Provide the [X, Y] coordinate of the cell's center where the given text is located.  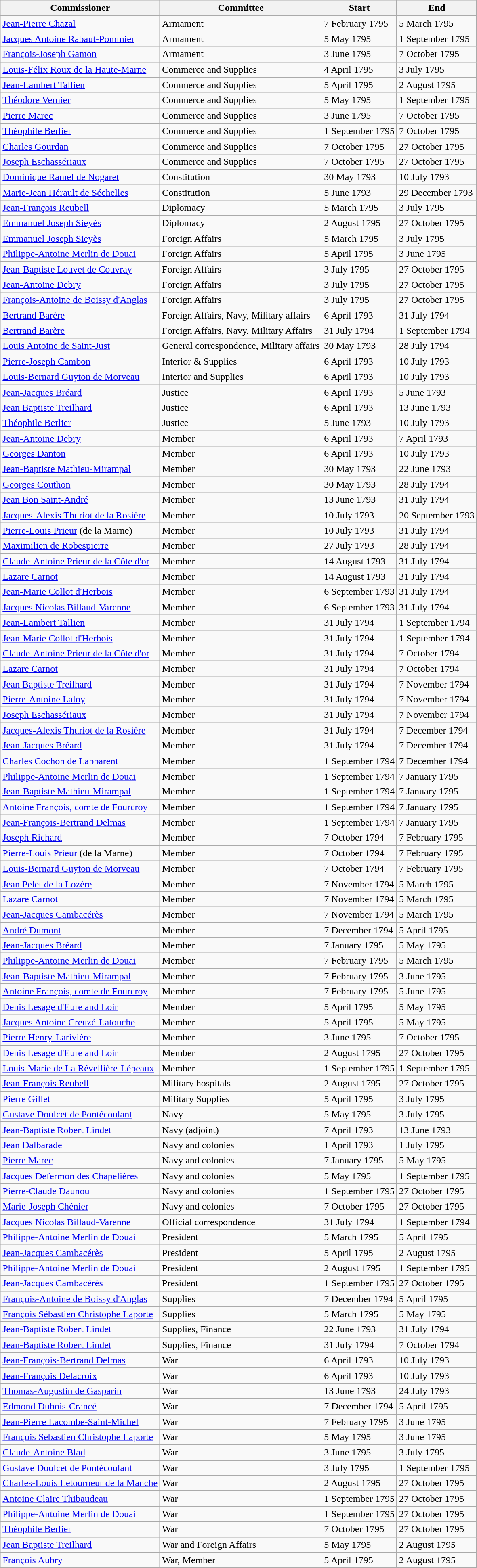
Jean-Baptiste Louvet de Couvray [80, 269]
Jean-François Delacroix [80, 1375]
Foreign Affairs, Navy, Military affairs [241, 315]
Théodore Vernier [80, 100]
1 July 1795 [437, 1145]
24 July 1793 [437, 1391]
1 April 1793 [359, 1145]
Start [359, 8]
Jacques Defermon des Chapelières [80, 1176]
Navy (adjoint) [241, 1130]
Charles Cochon de Lapparent [80, 761]
Jean Pelet de la Lozère [80, 884]
Foreign Affairs, Navy, Military Affairs [241, 331]
Louis Antoine de Saint-Just [80, 346]
Jean-Pierre Chazal [80, 23]
Charles-Louis Letourneur de la Manche [80, 1483]
François-Joseph Gamon [80, 54]
Antoine Claire Thibaudeau [80, 1499]
Marie-Jean Hérault de Séchelles [80, 193]
Interior & Supplies [241, 361]
Pierre-Joseph Cambon [80, 361]
General correspondence, Military affairs [241, 346]
Charles Gourdan [80, 146]
Joseph Richard [80, 838]
Committee [241, 8]
Official correspondence [241, 1222]
Commissioner [80, 8]
Jacques Antoine Creuzé-Latouche [80, 1022]
27 July 1793 [359, 546]
Edmond Dubois-Crancé [80, 1406]
Military hospitals [241, 1084]
5 June 1795 [437, 992]
Pierre-Antoine Laloy [80, 700]
4 April 1795 [359, 69]
Thomas-Augustin de Gasparin [80, 1391]
Louis-Marie de La Révellière-Lépeaux [80, 1068]
Claude-Antoine Blad [80, 1453]
Military Supplies [241, 1099]
Marie-Joseph Chénier [80, 1207]
29 December 1793 [437, 193]
Pierre-Claude Daunou [80, 1191]
Jean Bon Saint-André [80, 500]
Jean Dalbarade [80, 1145]
Navy [241, 1114]
Dominique Ramel de Nogaret [80, 177]
Georges Danton [80, 454]
Jean-Pierre Lacombe-Saint-Michel [80, 1421]
Pierre Gillet [80, 1099]
Louis-Félix Roux de la Haute-Marne [80, 69]
War and Foreign Affairs [241, 1545]
Interior and Supplies [241, 377]
Maximilien de Robespierre [80, 546]
Jacques Antoine Rabaut-Pommier [80, 39]
André Dumont [80, 930]
Georges Couthon [80, 484]
War, Member [241, 1560]
20 September 1793 [437, 515]
Pierre Henry-Larivière [80, 1038]
End [437, 8]
François Aubry [80, 1560]
